Return (X, Y) of the center of cell containing provided text 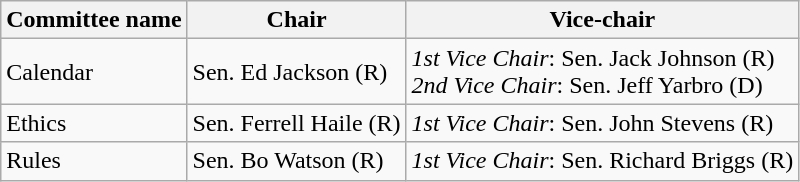
Sen. Bo Watson (R) (296, 161)
Rules (94, 161)
1st Vice Chair: Sen. Jack Johnson (R)2nd Vice Chair: Sen. Jeff Yarbro (D) (602, 72)
Ethics (94, 123)
Calendar (94, 72)
Chair (296, 20)
Committee name (94, 20)
Sen. Ferrell Haile (R) (296, 123)
1st Vice Chair: Sen. John Stevens (R) (602, 123)
Sen. Ed Jackson (R) (296, 72)
Vice-chair (602, 20)
1st Vice Chair: Sen. Richard Briggs (R) (602, 161)
